Return [X, Y] of the center of cell containing provided text 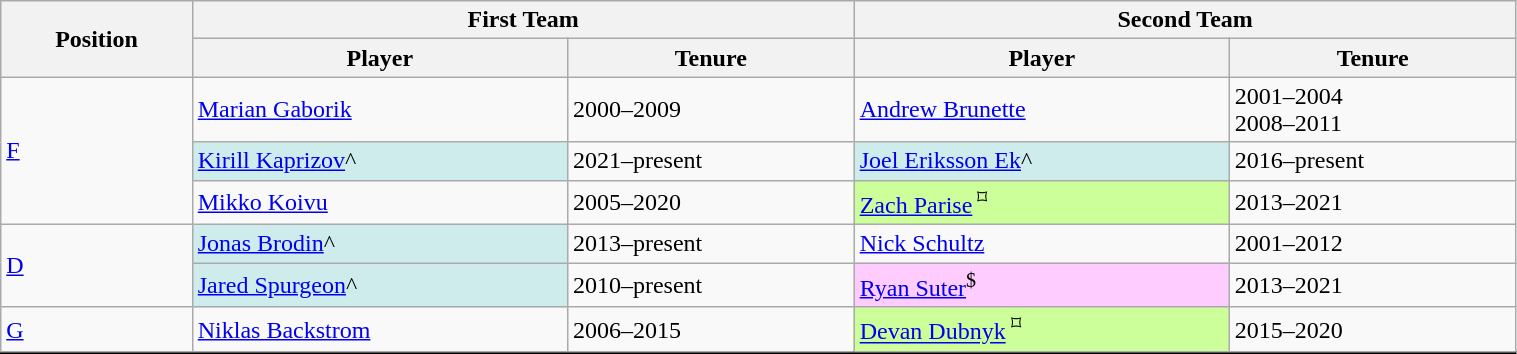
Niklas Backstrom [380, 330]
Kirill Kaprizov^ [380, 161]
Marian Gaborik [380, 110]
Second Team [1185, 20]
G [96, 330]
Zach Parise ⌑ [1042, 202]
2013–present [710, 244]
2000–2009 [710, 110]
Devan Dubnyk ⌑ [1042, 330]
2010–present [710, 286]
2015–2020 [1372, 330]
F [96, 151]
2001–20042008–2011 [1372, 110]
Andrew Brunette [1042, 110]
Joel Eriksson Ek^ [1042, 161]
First Team [523, 20]
Position [96, 39]
2001–2012 [1372, 244]
Mikko Koivu [380, 202]
2021–present [710, 161]
D [96, 266]
2016–present [1372, 161]
2005–2020 [710, 202]
Ryan Suter$ [1042, 286]
Jared Spurgeon^ [380, 286]
Nick Schultz [1042, 244]
2006–2015 [710, 330]
Jonas Brodin^ [380, 244]
